Capture the cell that displays the provided text and extract its (X, Y) central coordinate. 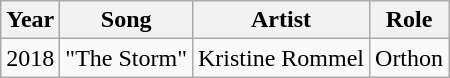
Kristine Rommel (280, 58)
Song (126, 20)
Role (410, 20)
Orthon (410, 58)
2018 (30, 58)
"The Storm" (126, 58)
Year (30, 20)
Artist (280, 20)
